From the cell containing the given text, extract its center point as [X, Y] coordinate. 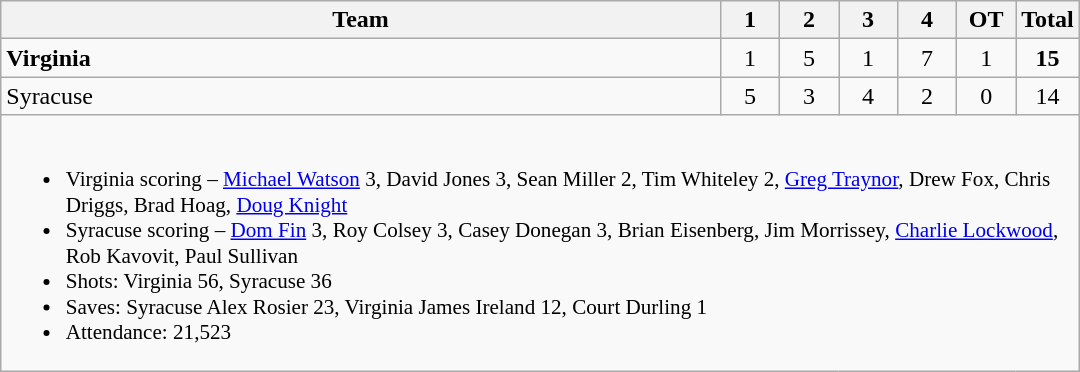
Syracuse [361, 96]
Team [361, 20]
7 [928, 58]
OT [986, 20]
14 [1048, 96]
0 [986, 96]
Virginia [361, 58]
Total [1048, 20]
15 [1048, 58]
